Detect which cell encompasses the target text, then output its (x, y) center coordinate. 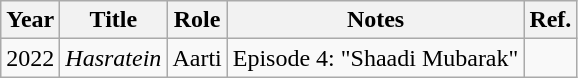
Year (30, 20)
Ref. (550, 20)
Episode 4: "Shaadi Mubarak" (376, 58)
Notes (376, 20)
Aarti (197, 58)
Role (197, 20)
Hasratein (114, 58)
Title (114, 20)
2022 (30, 58)
